Output the (X, Y) coordinate of the center of the cell containing the given text.  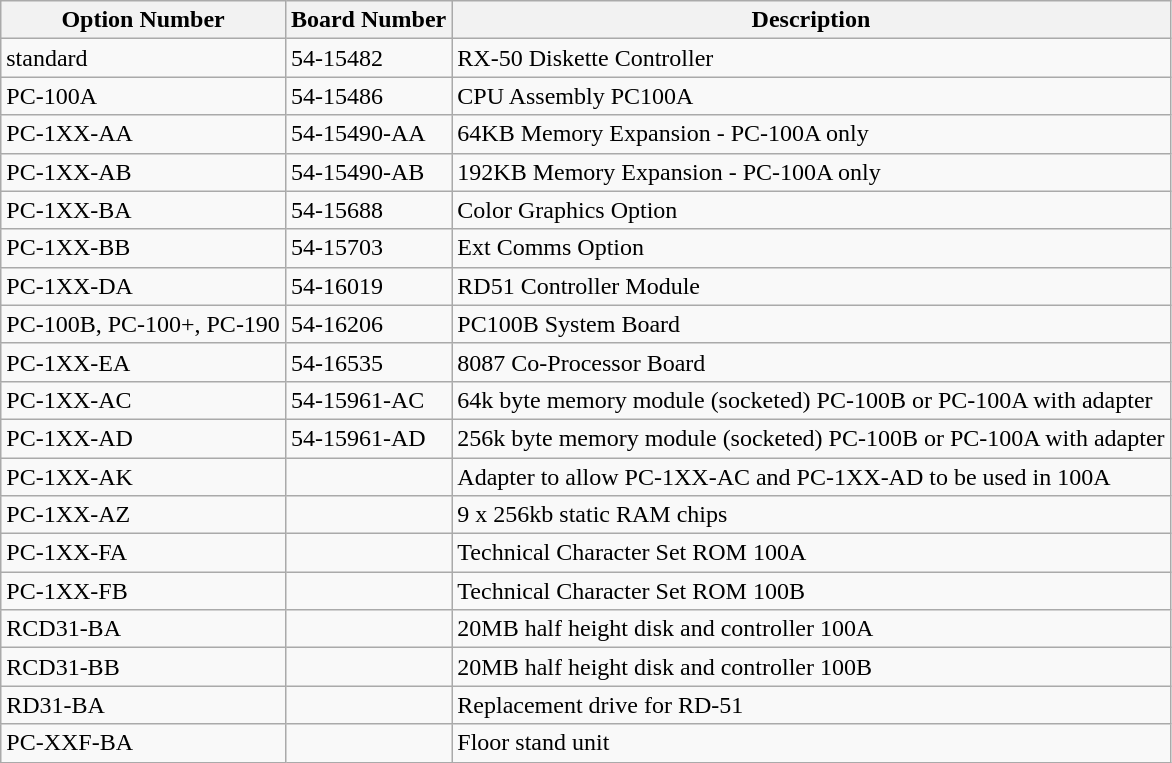
20MB half height disk and controller 100A (811, 629)
PC-1XX-BA (144, 210)
256k byte memory module (socketed) PC-100B or PC-100A with adapter (811, 438)
54-15490-AB (368, 172)
54-16206 (368, 324)
Adapter to allow PC-1XX-AC and PC-1XX-AD to be used in 100A (811, 477)
RD31-BA (144, 705)
PC-1XX-AA (144, 134)
Replacement drive for RD-51 (811, 705)
54-16535 (368, 362)
PC-1XX-DA (144, 286)
Technical Character Set ROM 100B (811, 591)
Technical Character Set ROM 100A (811, 553)
PC-100B, PC-100+, PC-190 (144, 324)
Option Number (144, 20)
PC-1XX-AK (144, 477)
CPU Assembly PC100A (811, 96)
54-15703 (368, 248)
9 x 256kb static RAM chips (811, 515)
20MB half height disk and controller 100B (811, 667)
64k byte memory module (socketed) PC-100B or PC-100A with adapter (811, 400)
Color Graphics Option (811, 210)
64KB Memory Expansion - PC-100A only (811, 134)
192KB Memory Expansion - PC-100A only (811, 172)
54-15961-AC (368, 400)
Ext Comms Option (811, 248)
PC-1XX-AZ (144, 515)
PC100B System Board (811, 324)
8087 Co-Processor Board (811, 362)
PC-100A (144, 96)
Description (811, 20)
standard (144, 58)
PC-1XX-AD (144, 438)
54-16019 (368, 286)
Board Number (368, 20)
54-15490-AA (368, 134)
PC-1XX-FA (144, 553)
54-15486 (368, 96)
54-15961-AD (368, 438)
54-15482 (368, 58)
PC-1XX-AB (144, 172)
PC-1XX-AC (144, 400)
RD51 Controller Module (811, 286)
PC-XXF-BA (144, 743)
PC-1XX-EA (144, 362)
RX-50 Diskette Controller (811, 58)
54-15688 (368, 210)
RCD31-BA (144, 629)
PC-1XX-FB (144, 591)
Floor stand unit (811, 743)
PC-1XX-BB (144, 248)
RCD31-BB (144, 667)
